Detect which cell encompasses the target text, then output its [x, y] center coordinate. 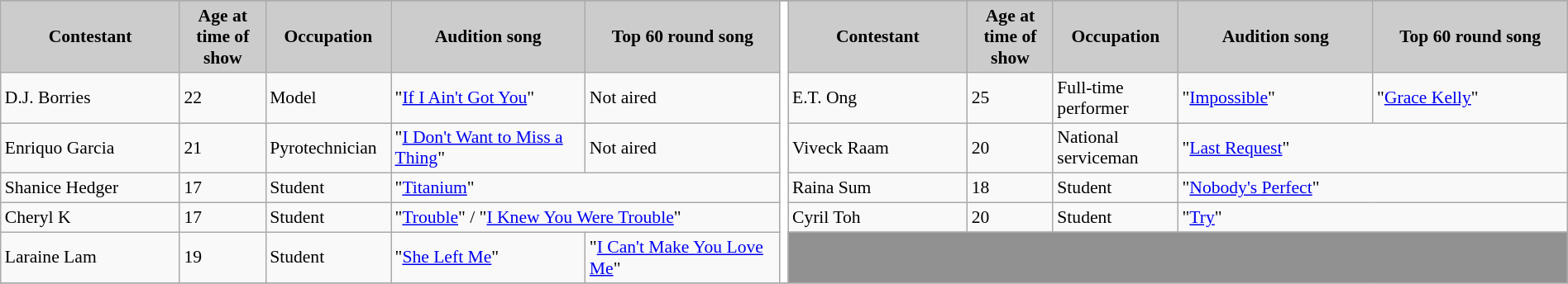
Pyrotechnician [327, 149]
Viveck Raam [878, 149]
"She Left Me" [488, 258]
Cheryl K [91, 218]
"Trouble" / "I Knew You Were Trouble" [586, 218]
18 [1011, 188]
"I Can't Make You Love Me" [683, 258]
19 [222, 258]
"Nobody's Perfect" [1373, 188]
25 [1011, 97]
Laraine Lam [91, 258]
Full-time performer [1115, 97]
22 [222, 97]
"Titanium" [586, 188]
Enriquo Garcia [91, 149]
"If I Ain't Got You" [488, 97]
"Try" [1373, 218]
"Impossible" [1275, 97]
"Grace Kelly" [1470, 97]
E.T. Ong [878, 97]
Shanice Hedger [91, 188]
"Last Request" [1373, 149]
Model [327, 97]
Raina Sum [878, 188]
Cyril Toh [878, 218]
National serviceman [1115, 149]
"I Don't Want to Miss a Thing" [488, 149]
D.J. Borries [91, 97]
21 [222, 149]
